Search for the cell housing the specified text and yield its [X, Y] center coordinate. 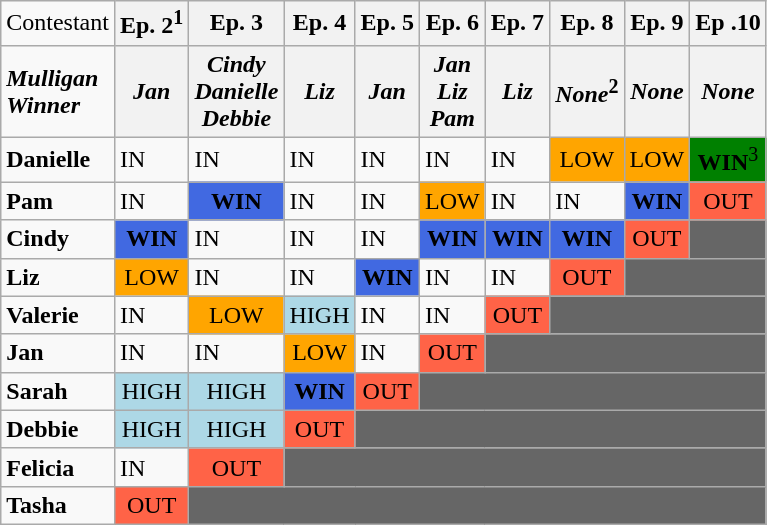
Ep. 3 [236, 24]
Pam [58, 201]
Danielle [58, 160]
JanLizPam [452, 91]
MulliganWinner [58, 91]
Ep. 4 [320, 24]
Contestant [58, 24]
Cindy [58, 239]
Debbie [58, 429]
CindyDanielleDebbie [236, 91]
Ep .10 [728, 24]
Tasha [58, 505]
Ep. 21 [151, 24]
Ep. 7 [517, 24]
WIN3 [728, 160]
Ep. 6 [452, 24]
Ep. 5 [387, 24]
None2 [587, 91]
Sarah [58, 391]
Felicia [58, 467]
Ep. 9 [657, 24]
Valerie [58, 315]
Ep. 8 [587, 24]
